Locate the cell with the specified text and output its [X, Y] center coordinate. 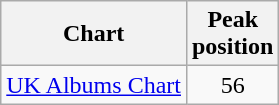
Peakposition [232, 34]
Chart [94, 34]
UK Albums Chart [94, 85]
56 [232, 85]
